Determine the (X, Y) coordinate at the center of the cell enclosing the given text.  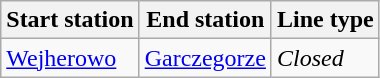
Start station (70, 20)
Garczegorze (205, 58)
Line type (325, 20)
Closed (325, 58)
Wejherowo (70, 58)
End station (205, 20)
